Identify which cell holds the provided text, then report its (x, y) central coordinate. 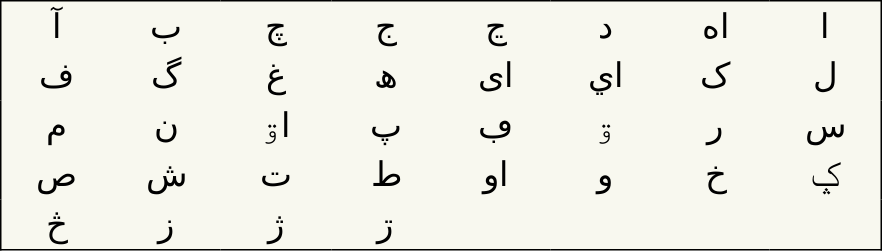
ج (386, 26)
م (56, 125)
د (605, 26)
ص (56, 175)
و (605, 175)
ت (276, 175)
چ (276, 26)
ڢ (496, 125)
ڃ (496, 26)
ڗ (386, 225)
اى (496, 76)
ط (386, 175)
اۊ (276, 125)
ش (166, 175)
ر (715, 125)
ن (166, 125)
څ (56, 225)
ھ (386, 76)
ک (715, 76)
ا (826, 26)
آ (56, 26)
ف (56, 76)
ل (826, 76)
ژ (276, 225)
س (826, 125)
اه (715, 26)
گ (166, 76)
پ (386, 125)
ب (166, 26)
ݤ (826, 175)
اي (605, 76)
ۊ (605, 125)
ز (166, 225)
غ (276, 76)
خ (715, 175)
او (496, 175)
